Identify which cell holds the provided text, then report its [x, y] central coordinate. 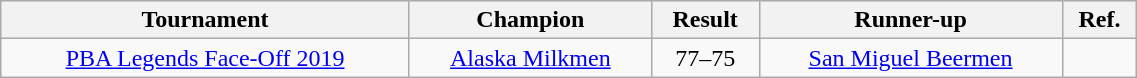
San Miguel Beermen [910, 58]
Champion [530, 20]
77–75 [705, 58]
Result [705, 20]
Ref. [1100, 20]
Alaska Milkmen [530, 58]
Runner-up [910, 20]
Tournament [206, 20]
PBA Legends Face-Off 2019 [206, 58]
